Capture the cell that displays the provided text and extract its (x, y) central coordinate. 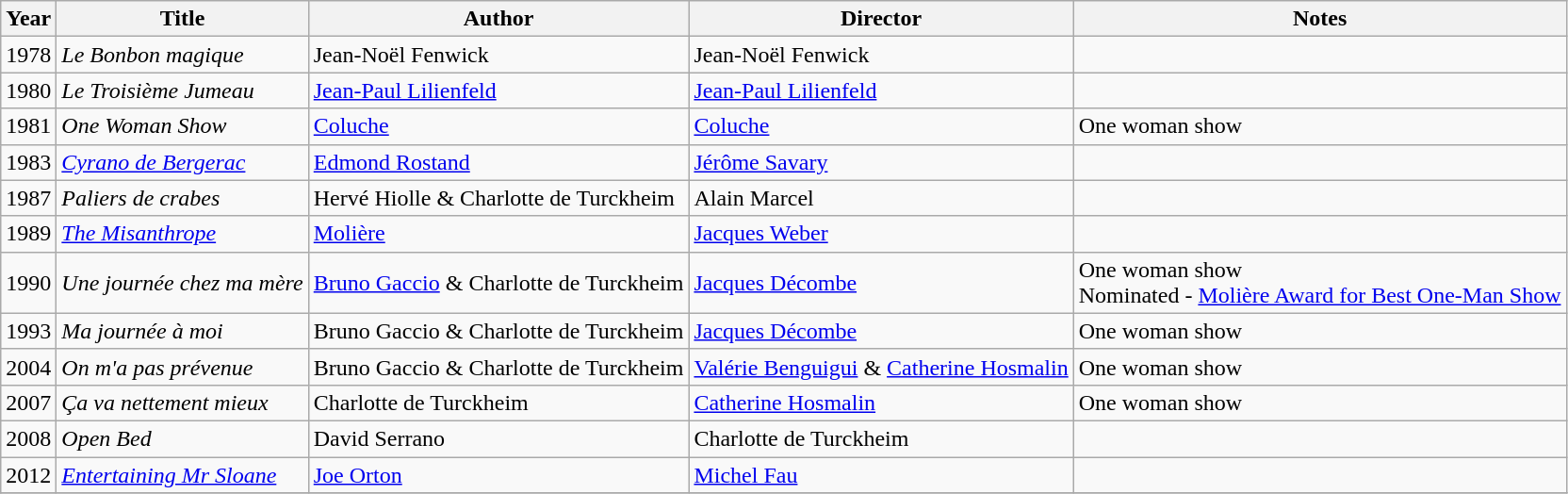
One Woman Show (183, 126)
Jacques Weber (881, 234)
Notes (1319, 19)
Ma journée à moi (183, 331)
Open Bed (183, 438)
Hervé Hiolle & Charlotte de Turckheim (498, 198)
2008 (28, 438)
1993 (28, 331)
Paliers de crabes (183, 198)
Year (28, 19)
Molière (498, 234)
Cyrano de Bergerac (183, 162)
Valérie Benguigui & Catherine Hosmalin (881, 367)
One woman showNominated - Molière Award for Best One-Man Show (1319, 283)
Le Bonbon magique (183, 55)
Ça va nettement mieux (183, 403)
Edmond Rostand (498, 162)
1989 (28, 234)
1980 (28, 91)
Catherine Hosmalin (881, 403)
2004 (28, 367)
Author (498, 19)
Jérôme Savary (881, 162)
The Misanthrope (183, 234)
1990 (28, 283)
Joe Orton (498, 474)
Title (183, 19)
1987 (28, 198)
1978 (28, 55)
1983 (28, 162)
2007 (28, 403)
Entertaining Mr Sloane (183, 474)
Une journée chez ma mère (183, 283)
2012 (28, 474)
Director (881, 19)
On m'a pas prévenue (183, 367)
David Serrano (498, 438)
1981 (28, 126)
Michel Fau (881, 474)
Alain Marcel (881, 198)
Le Troisième Jumeau (183, 91)
